Detect which cell encompasses the target text, then output its [x, y] center coordinate. 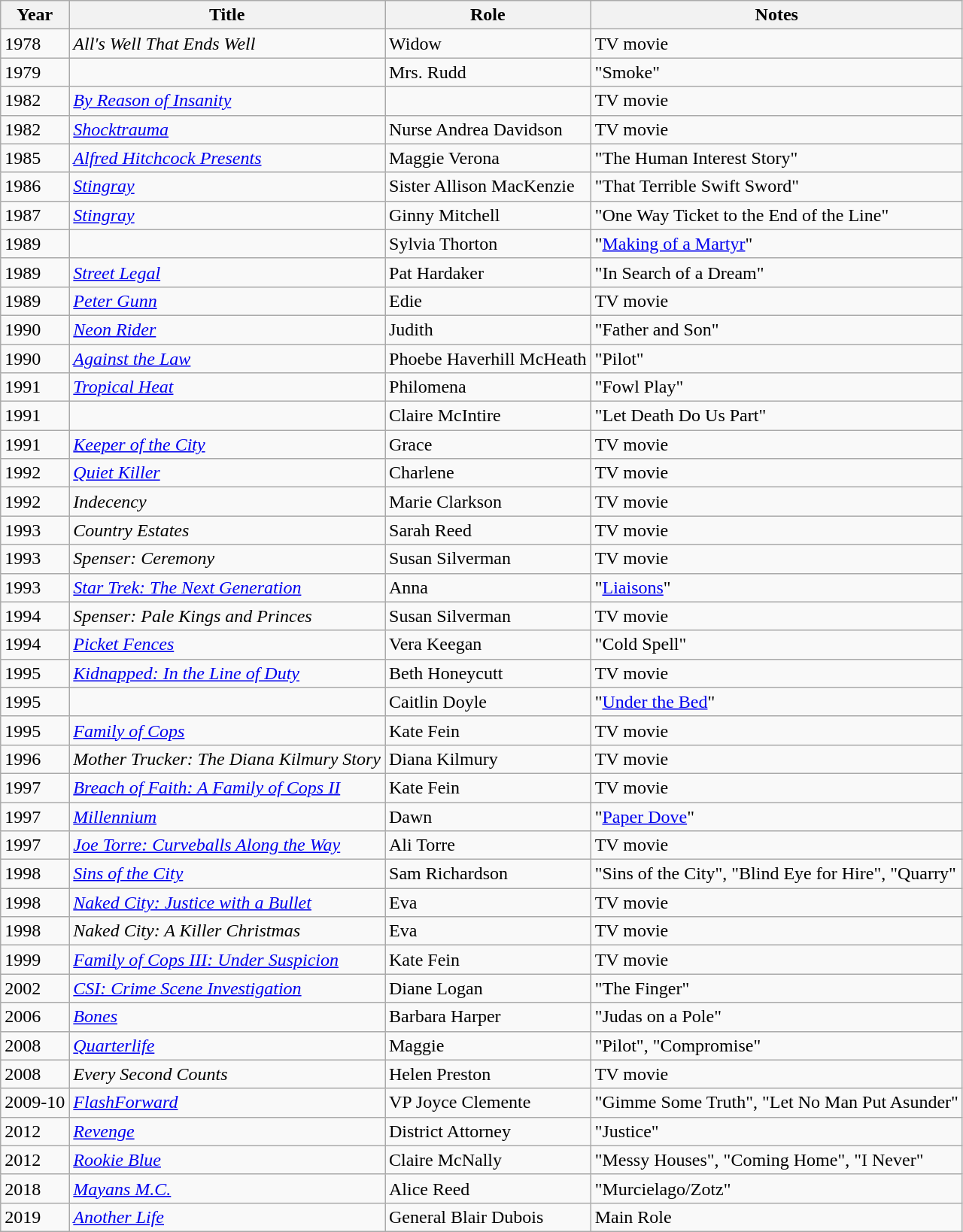
1987 [35, 215]
Edie [488, 301]
"Pilot", "Compromise" [776, 1045]
"Murcielago/Zotz" [776, 1188]
"Liaisons" [776, 587]
Spenser: Pale Kings and Princes [227, 616]
Pat Hardaker [488, 272]
Tropical Heat [227, 387]
Kidnapped: In the Line of Duty [227, 673]
Naked City: A Killer Christmas [227, 931]
Judith [488, 329]
FlashForward [227, 1103]
Notes [776, 15]
Grace [488, 445]
Mother Trucker: The Diana Kilmury Story [227, 759]
"Justice" [776, 1131]
Neon Rider [227, 329]
Breach of Faith: A Family of Cops II [227, 787]
1999 [35, 960]
Alfred Hitchcock Presents [227, 158]
"Sins of the City", "Blind Eye for Hire", "Quarry" [776, 874]
Family of Cops [227, 730]
"Smoke" [776, 72]
Another Life [227, 1217]
Diana Kilmury [488, 759]
Indecency [227, 502]
Philomena [488, 387]
"Let Death Do Us Part" [776, 416]
Barbara Harper [488, 1017]
Ali Torre [488, 845]
Against the Law [227, 359]
Star Trek: The Next Generation [227, 587]
"Fowl Play" [776, 387]
Mrs. Rudd [488, 72]
Picket Fences [227, 645]
"Pilot" [776, 359]
"In Search of a Dream" [776, 272]
Maggie Verona [488, 158]
Millennium [227, 816]
Peter Gunn [227, 301]
Sister Allison MacKenzie [488, 187]
Country Estates [227, 530]
Title [227, 15]
"Cold Spell" [776, 645]
Dawn [488, 816]
2006 [35, 1017]
Vera Keegan [488, 645]
Marie Clarkson [488, 502]
"Under the Bed" [776, 702]
Quarterlife [227, 1045]
1978 [35, 44]
Every Second Counts [227, 1074]
Main Role [776, 1217]
Keeper of the City [227, 445]
Mayans M.C. [227, 1188]
Bones [227, 1017]
2002 [35, 988]
Widow [488, 44]
"One Way Ticket to the End of the Line" [776, 215]
Ginny Mitchell [488, 215]
Anna [488, 587]
Quiet Killer [227, 473]
All's Well That Ends Well [227, 44]
Helen Preston [488, 1074]
"The Human Interest Story" [776, 158]
"Paper Dove" [776, 816]
Shocktrauma [227, 129]
2009-10 [35, 1103]
Phoebe Haverhill McHeath [488, 359]
Diane Logan [488, 988]
1985 [35, 158]
Rookie Blue [227, 1160]
"Father and Son" [776, 329]
VP Joyce Clemente [488, 1103]
Maggie [488, 1045]
"Making of a Martyr" [776, 244]
Sins of the City [227, 874]
1996 [35, 759]
Street Legal [227, 272]
Sam Richardson [488, 874]
Joe Torre: Curveballs Along the Way [227, 845]
2019 [35, 1217]
"That Terrible Swift Sword" [776, 187]
1986 [35, 187]
Revenge [227, 1131]
By Reason of Insanity [227, 101]
Year [35, 15]
1979 [35, 72]
Caitlin Doyle [488, 702]
Charlene [488, 473]
CSI: Crime Scene Investigation [227, 988]
Spenser: Ceremony [227, 559]
Claire McNally [488, 1160]
Naked City: Justice with a Bullet [227, 903]
Nurse Andrea Davidson [488, 129]
"Judas on a Pole" [776, 1017]
Family of Cops III: Under Suspicion [227, 960]
Alice Reed [488, 1188]
Beth Honeycutt [488, 673]
Role [488, 15]
"Messy Houses", "Coming Home", "I Never" [776, 1160]
District Attorney [488, 1131]
Sarah Reed [488, 530]
2018 [35, 1188]
Sylvia Thorton [488, 244]
General Blair Dubois [488, 1217]
Claire McIntire [488, 416]
"Gimme Some Truth", "Let No Man Put Asunder" [776, 1103]
"The Finger" [776, 988]
